Search for the cell housing the specified text and yield its [x, y] center coordinate. 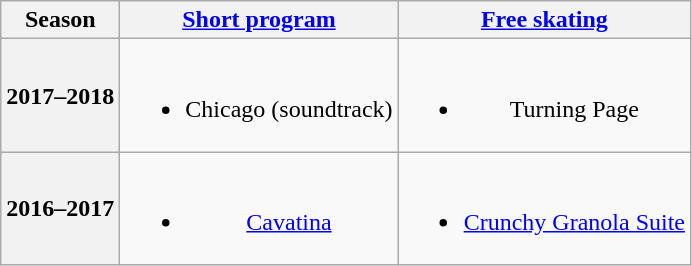
Short program [259, 20]
2016–2017 [60, 208]
Cavatina [259, 208]
Chicago (soundtrack) [259, 96]
Crunchy Granola Suite [544, 208]
Free skating [544, 20]
2017–2018 [60, 96]
Turning Page [544, 96]
Season [60, 20]
